Capture the cell that displays the provided text and extract its [x, y] central coordinate. 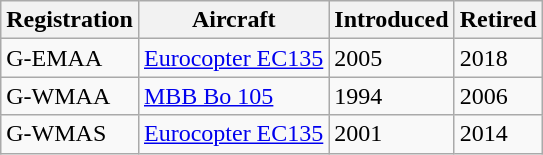
G-WMAS [70, 134]
Retired [498, 20]
2001 [392, 134]
1994 [392, 96]
2014 [498, 134]
G-EMAA [70, 58]
2005 [392, 58]
2018 [498, 58]
Aircraft [233, 20]
MBB Bo 105 [233, 96]
2006 [498, 96]
Registration [70, 20]
Introduced [392, 20]
G-WMAA [70, 96]
